Return the (X, Y) coordinate for the center point of the cell that contains the specified text.  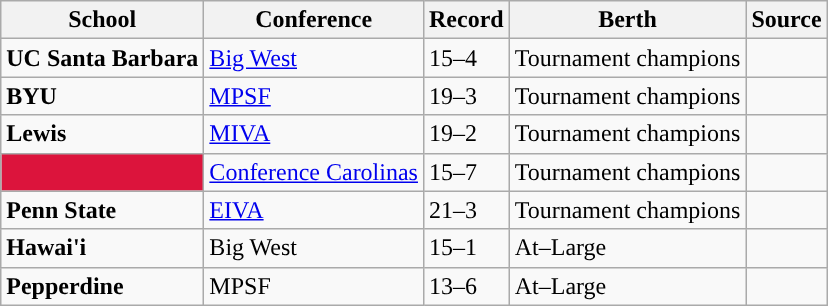
13–6 (466, 286)
School (102, 20)
15–4 (466, 58)
Record (466, 20)
15–1 (466, 248)
Conference Carolinas (314, 172)
Lewis (102, 134)
Berth (628, 20)
UC Santa Barbara (102, 58)
MIVA (314, 134)
19–2 (466, 134)
EIVA (314, 210)
Conference (314, 20)
15–7 (466, 172)
BYU (102, 96)
19–3 (466, 96)
Pepperdine (102, 286)
Hawai'i (102, 248)
Penn State (102, 210)
Source (786, 20)
21–3 (466, 210)
